Determine the [X, Y] coordinate at the center of the cell enclosing the given text.  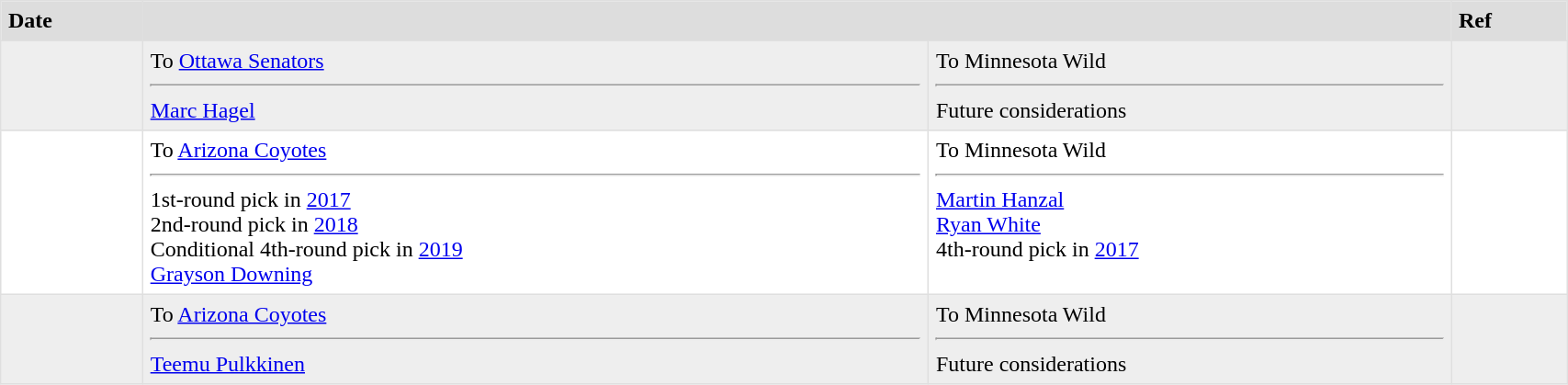
To Minnesota WildFuture considerations [1190, 85]
To Arizona Coyotes Teemu Pulkkinen [535, 339]
To Ottawa Senators Marc Hagel [535, 85]
Ref [1509, 21]
To Arizona Coyotes 1st-round pick in 20172nd-round pick in 2018Conditional 4th-round pick in 2019Grayson Downing [535, 212]
To Minnesota WildMartin HanzalRyan White4th-round pick in 2017 [1190, 212]
Date [72, 21]
To Minnesota Wild Future considerations [1190, 339]
